Locate the cell with the specified text and output its (X, Y) center coordinate. 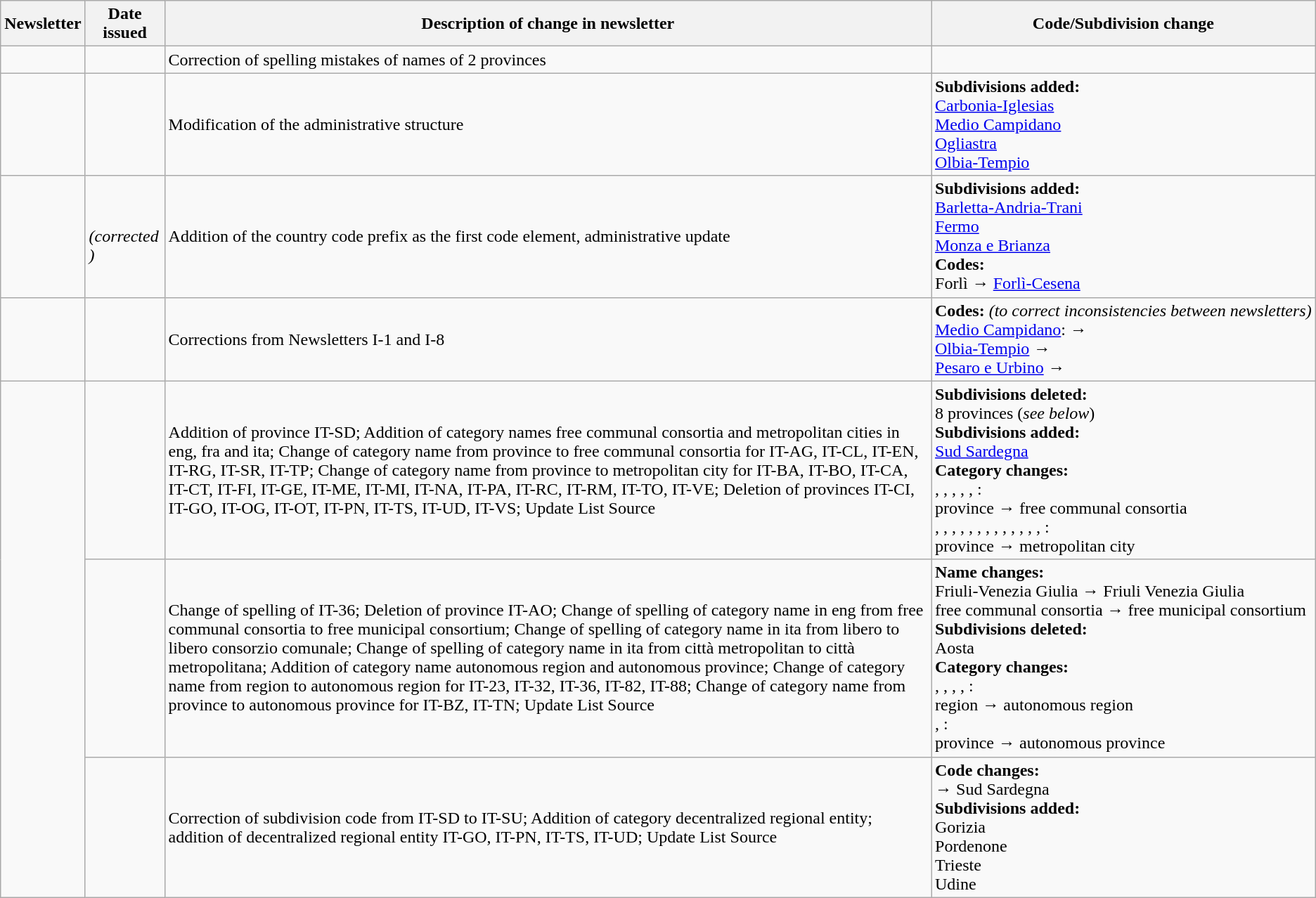
Subdivisions added: Carbonia-Iglesias Medio Campidano Ogliastra Olbia-Tempio (1123, 124)
Newsletter (43, 24)
Addition of the country code prefix as the first code element, administrative update (548, 236)
Date issued (125, 24)
Subdivisions added: Barletta-Andria-Trani Fermo Monza e Brianza Codes: Forlì → Forlì-Cesena (1123, 236)
Description of change in newsletter (548, 24)
Codes: (to correct inconsistencies between newsletters) Medio Campidano: → Olbia-Tempio → Pesaro e Urbino → (1123, 339)
Modification of the administrative structure (548, 124)
Corrections from Newsletters I-1 and I-8 (548, 339)
Code/Subdivision change (1123, 24)
(corrected ) (125, 236)
Correction of spelling mistakes of names of 2 provinces (548, 60)
Code changes: → Sud SardegnaSubdivisions added: Gorizia Pordenone Trieste Udine (1123, 827)
